Return [x, y] of the center of cell containing provided text 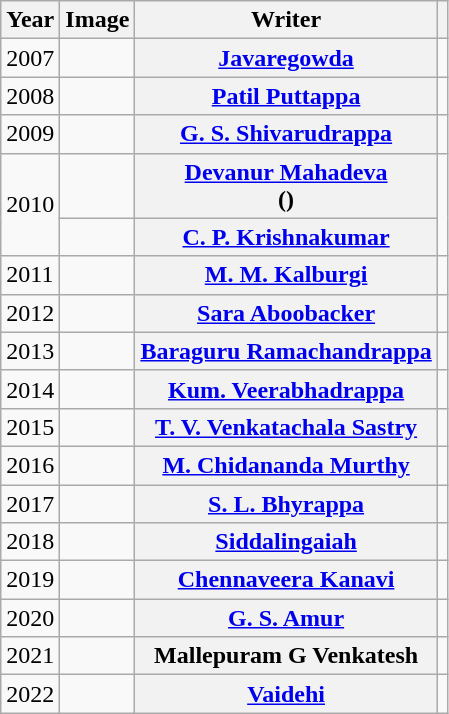
2018 [30, 542]
2007 [30, 58]
2014 [30, 389]
2011 [30, 275]
2019 [30, 580]
Sara Aboobacker [286, 313]
2016 [30, 465]
Kum. Veerabhadrappa [286, 389]
2017 [30, 503]
Devanur Mahadeva () [286, 186]
Writer [286, 20]
2012 [30, 313]
Vaidehi [286, 694]
S. L. Bhyrappa [286, 503]
Year [30, 20]
Chennaveera Kanavi [286, 580]
Mallepuram G Venkatesh [286, 656]
2013 [30, 351]
2008 [30, 96]
G. S. Shivarudrappa [286, 134]
C. P. Krishnakumar [286, 237]
2021 [30, 656]
Javaregowda [286, 58]
Patil Puttappa [286, 96]
Image [98, 20]
2009 [30, 134]
2010 [30, 204]
M. M. Kalburgi [286, 275]
2022 [30, 694]
Siddalingaiah [286, 542]
Baraguru Ramachandrappa [286, 351]
T. V. Venkatachala Sastry [286, 427]
2015 [30, 427]
2020 [30, 618]
G. S. Amur [286, 618]
M. Chidananda Murthy [286, 465]
